Locate the cell with the specified text and output its [x, y] center coordinate. 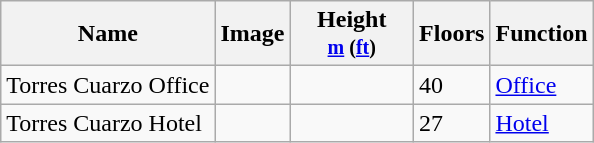
Torres Cuarzo Office [108, 85]
Hotel [542, 123]
27 [452, 123]
Floors [452, 34]
40 [452, 85]
Function [542, 34]
Heightm (ft) [352, 34]
Torres Cuarzo Hotel [108, 123]
Office [542, 85]
Image [252, 34]
Name [108, 34]
